For the text-containing cell, return its midpoint in [x, y] coordinate format. 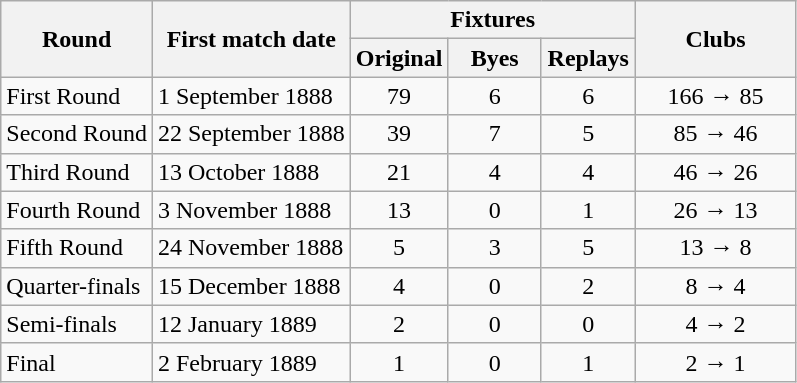
12 January 1889 [251, 324]
79 [399, 96]
4 → 2 [716, 324]
Third Round [77, 172]
Second Round [77, 134]
39 [399, 134]
Fourth Round [77, 210]
Replays [588, 58]
Fifth Round [77, 248]
13 October 1888 [251, 172]
Semi-finals [77, 324]
First match date [251, 39]
24 November 1888 [251, 248]
8 → 4 [716, 286]
Original [399, 58]
Clubs [716, 39]
3 November 1888 [251, 210]
Byes [495, 58]
3 [495, 248]
2 → 1 [716, 362]
26 → 13 [716, 210]
1 September 1888 [251, 96]
22 September 1888 [251, 134]
Quarter-finals [77, 286]
21 [399, 172]
13 → 8 [716, 248]
46 → 26 [716, 172]
15 December 1888 [251, 286]
7 [495, 134]
166 → 85 [716, 96]
13 [399, 210]
Fixtures [492, 20]
85 → 46 [716, 134]
Final [77, 362]
Round [77, 39]
First Round [77, 96]
2 February 1889 [251, 362]
